For the text-containing cell, return its midpoint in (X, Y) coordinate format. 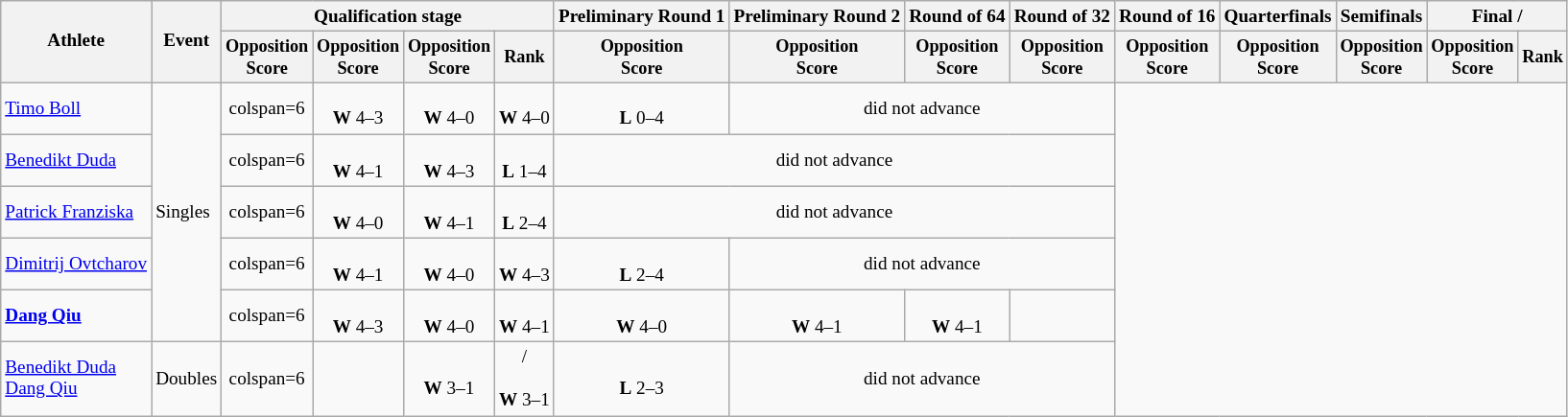
L 0–4 (641, 108)
Round of 32 (1061, 16)
Benedikt DudaDang Qiu (77, 380)
Quarterfinals (1278, 16)
Singles (186, 213)
/W 3–1 (524, 380)
W 3–1 (449, 380)
Final / (1497, 16)
L 2–3 (641, 380)
Dang Qiu (77, 316)
Round of 16 (1167, 16)
Dimitrij Ovtcharov (77, 264)
Qualification stage (388, 16)
Athlete (77, 42)
Doubles (186, 380)
L 1–4 (524, 160)
Preliminary Round 1 (641, 16)
Event (186, 42)
Semifinals (1382, 16)
Patrick Franziska (77, 212)
Preliminary Round 2 (818, 16)
Timo Boll (77, 108)
Round of 64 (958, 16)
Benedikt Duda (77, 160)
